Scan for the cell matching the given text and deliver its (X, Y) coordinate at center. 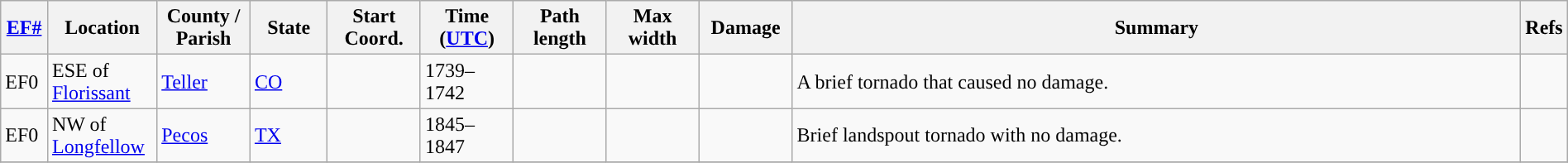
Refs (1545, 28)
Brief landspout tornado with no damage. (1156, 136)
TX (289, 136)
Max width (653, 28)
County / Parish (203, 28)
Damage (746, 28)
Summary (1156, 28)
EF# (25, 28)
CO (289, 81)
Pecos (203, 136)
Time (UTC) (466, 28)
1845–1847 (466, 136)
Path length (560, 28)
NW of Longfellow (102, 136)
Location (102, 28)
1739–1742 (466, 81)
Start Coord. (374, 28)
ESE of Florissant (102, 81)
A brief tornado that caused no damage. (1156, 81)
State (289, 28)
Teller (203, 81)
